Determine the [X, Y] coordinate at the center of the cell enclosing the given text.  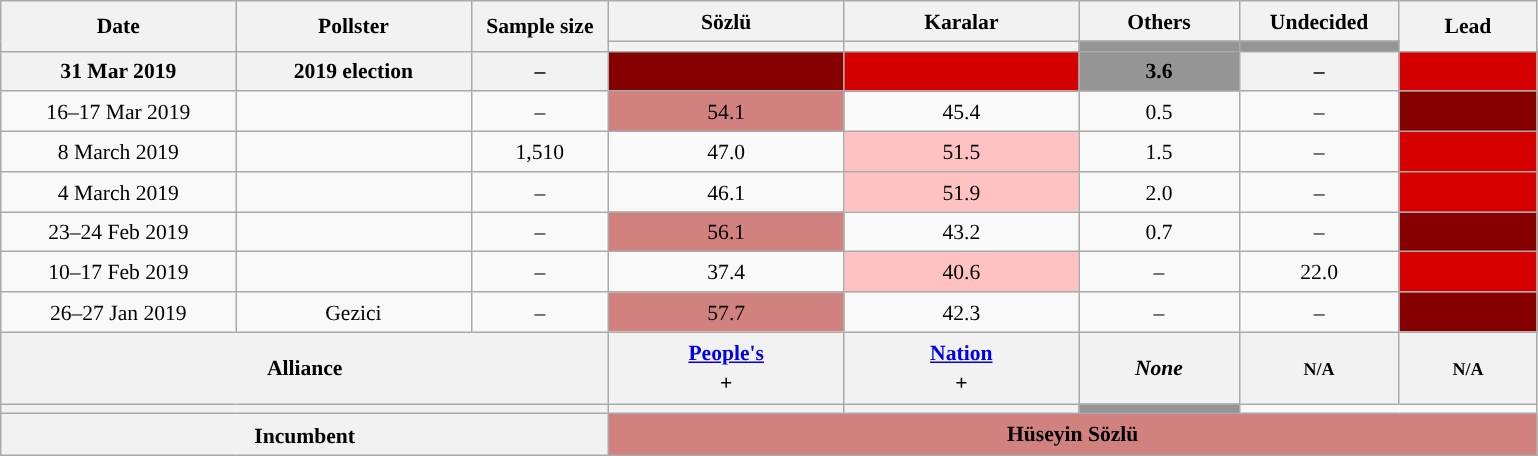
Undecided [1319, 21]
2019 election [354, 71]
Gezici [354, 312]
26–27 Jan 2019 [118, 312]
23–24 Feb 2019 [118, 232]
8 March 2019 [118, 152]
10–17 Feb 2019 [118, 272]
47.0 [726, 152]
45.4 [962, 112]
16–17 Mar 2019 [118, 112]
Others [1159, 21]
4 March 2019 [118, 192]
0.5 [1159, 112]
Incumbent [305, 435]
Nation + [962, 368]
1,510 [540, 152]
Lead [1468, 26]
Alliance [305, 368]
Sözlü [726, 21]
Karalar [962, 21]
54.1 [726, 112]
37.4 [726, 272]
51.5 [962, 152]
None [1159, 368]
People's + [726, 368]
40.6 [962, 272]
57.7 [726, 312]
Hüseyin Sözlü [1073, 435]
Sample size [540, 26]
46.1 [726, 192]
22.0 [1319, 272]
0.7 [1159, 232]
Date [118, 26]
56.1 [726, 232]
1.5 [1159, 152]
51.9 [962, 192]
43.2 [962, 232]
2.0 [1159, 192]
3.6 [1159, 71]
42.3 [962, 312]
Pollster [354, 26]
31 Mar 2019 [118, 71]
